Capture the cell that displays the provided text and extract its [x, y] central coordinate. 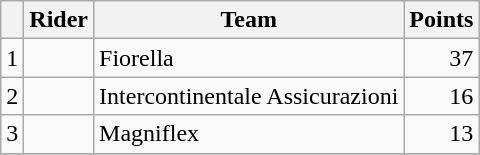
Magniflex [249, 134]
Points [442, 20]
16 [442, 96]
1 [12, 58]
37 [442, 58]
2 [12, 96]
3 [12, 134]
Fiorella [249, 58]
Team [249, 20]
Intercontinentale Assicurazioni [249, 96]
13 [442, 134]
Rider [59, 20]
